Return (X, Y) of the center of cell containing provided text 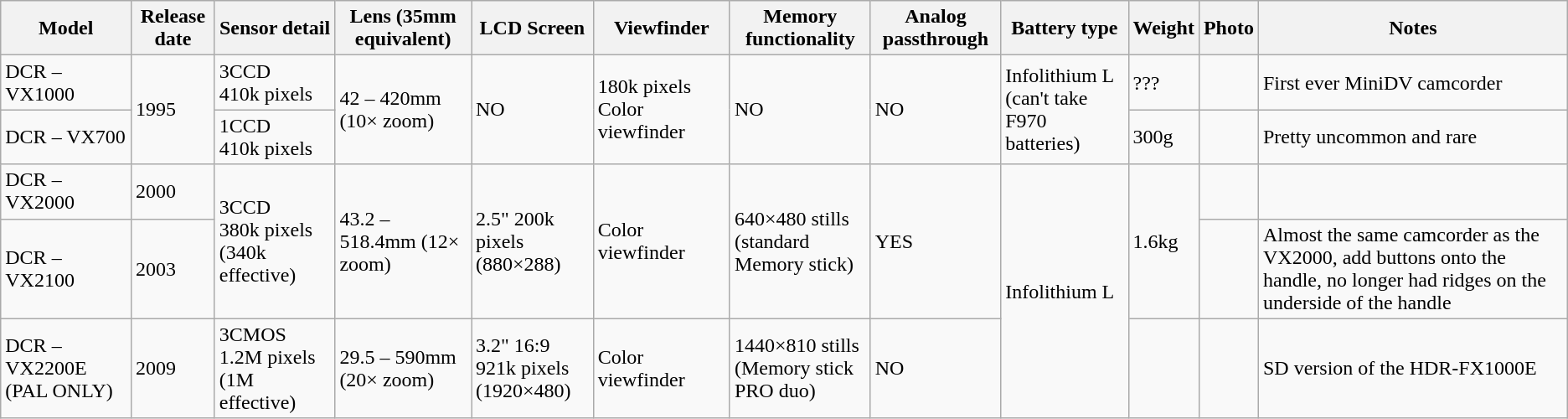
LCD Screen (532, 28)
Model (66, 28)
2.5" 200k pixels(880×288) (532, 241)
42 – 420mm (10× zoom) (404, 110)
Weight (1163, 28)
Photo (1228, 28)
Battery type (1065, 28)
180k pixels Color viewfinder (662, 110)
3CMOS 1.2M pixels (1M effective) (275, 369)
1995 (173, 110)
Viewfinder (662, 28)
Almost the same camcorder as the VX2000, add buttons onto the handle, no longer had ridges on the underside of the handle (1412, 268)
Pretty uncommon and rare (1412, 137)
??? (1163, 82)
2000 (173, 191)
2009 (173, 369)
Analog passthrough (935, 28)
DCR – VX2100 (66, 268)
1.6kg (1163, 241)
2003 (173, 268)
First ever MiniDV camcorder (1412, 82)
Infolithium L(can't take F970 batteries) (1065, 110)
3CCD 410k pixels (275, 82)
Infolithium L (1065, 292)
1CCD 410k pixels (275, 137)
DCR – VX1000 (66, 82)
DCR – VX2000 (66, 191)
YES (935, 241)
Sensor detail (275, 28)
3CCD 380k pixels (340k effective) (275, 241)
3.2" 16:9 921k pixels(1920×480) (532, 369)
Notes (1412, 28)
43.2 – 518.4mm (12× zoom) (404, 241)
300g (1163, 137)
1440×810 stills(Memory stick PRO duo) (800, 369)
DCR – VX2200E (PAL ONLY) (66, 369)
Lens (35mm equivalent) (404, 28)
640×480 stills(standard Memory stick) (800, 241)
Memory functionality (800, 28)
29.5 – 590mm (20× zoom) (404, 369)
Release date (173, 28)
SD version of the HDR-FX1000E (1412, 369)
DCR – VX700 (66, 137)
